Capture the cell that displays the provided text and extract its (x, y) central coordinate. 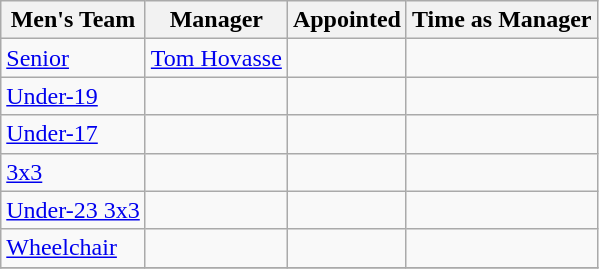
Senior (74, 58)
Men's Team (74, 20)
Wheelchair (74, 248)
Time as Manager (502, 20)
Manager (216, 20)
Under-23 3x3 (74, 210)
Tom Hovasse (216, 58)
Under-17 (74, 134)
Appointed (346, 20)
Under-19 (74, 96)
3x3 (74, 172)
